Find where the given text appears and provide that cell's center as [x, y] coordinate. 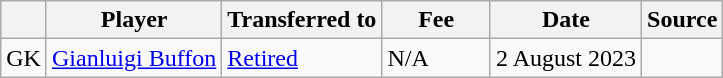
N/A [436, 58]
2 August 2023 [566, 58]
Source [682, 20]
Player [134, 20]
Fee [436, 20]
Retired [302, 58]
Transferred to [302, 20]
Gianluigi Buffon [134, 58]
Date [566, 20]
GK [24, 58]
